Pinpoint the cell where the given text exists, returning its [X, Y] midpoint coordinate. 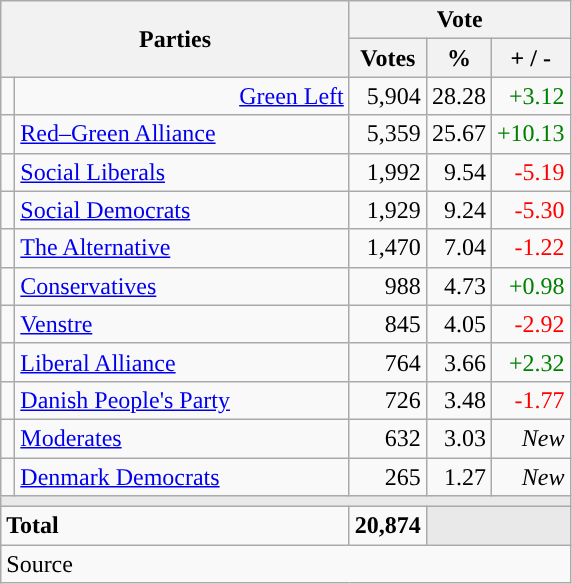
20,874 [388, 526]
7.04 [458, 248]
Danish People's Party [182, 400]
Social Liberals [182, 172]
Venstre [182, 324]
Moderates [182, 438]
1,929 [388, 210]
3.48 [458, 400]
The Alternative [182, 248]
% [458, 58]
Social Democrats [182, 210]
4.73 [458, 286]
+0.98 [530, 286]
Parties [176, 39]
Conservatives [182, 286]
+10.13 [530, 134]
-5.30 [530, 210]
+3.12 [530, 96]
28.28 [458, 96]
3.03 [458, 438]
+2.32 [530, 362]
5,359 [388, 134]
Votes [388, 58]
Green Left [182, 96]
988 [388, 286]
4.05 [458, 324]
632 [388, 438]
-5.19 [530, 172]
1,992 [388, 172]
Source [286, 564]
Denmark Democrats [182, 477]
+ / - [530, 58]
-1.77 [530, 400]
3.66 [458, 362]
Total [176, 526]
9.24 [458, 210]
5,904 [388, 96]
1.27 [458, 477]
265 [388, 477]
9.54 [458, 172]
Liberal Alliance [182, 362]
-1.22 [530, 248]
726 [388, 400]
Vote [460, 20]
764 [388, 362]
-2.92 [530, 324]
845 [388, 324]
Red–Green Alliance [182, 134]
1,470 [388, 248]
25.67 [458, 134]
